Provide the (X, Y) coordinate of the cell's center where the given text is located.  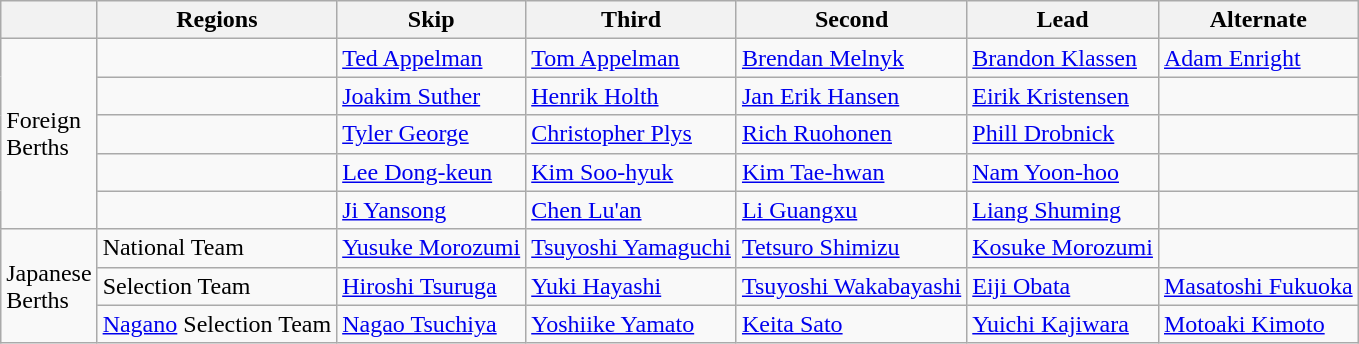
Yoshiike Yamato (632, 324)
Motoaki Kimoto (1258, 324)
Chen Lu'an (632, 210)
Liang Shuming (1063, 210)
Nagano Selection Team (217, 324)
Brendan Melnyk (851, 58)
Joakim Suther (432, 96)
Christopher Plys (632, 134)
Nagao Tsuchiya (432, 324)
Tsuyoshi Yamaguchi (632, 248)
Japanese Berths (49, 286)
Eiji Obata (1063, 286)
Yusuke Morozumi (432, 248)
National Team (217, 248)
Kim Tae-hwan (851, 172)
Third (632, 20)
Second (851, 20)
Kim Soo-hyuk (632, 172)
Ji Yansong (432, 210)
Yuki Hayashi (632, 286)
Tsuyoshi Wakabayashi (851, 286)
Skip (432, 20)
Selection Team (217, 286)
Nam Yoon-hoo (1063, 172)
Li Guangxu (851, 210)
Tetsuro Shimizu (851, 248)
Masatoshi Fukuoka (1258, 286)
Hiroshi Tsuruga (432, 286)
Rich Ruohonen (851, 134)
Tom Appelman (632, 58)
Eirik Kristensen (1063, 96)
Tyler George (432, 134)
Regions (217, 20)
Lee Dong-keun (432, 172)
Kosuke Morozumi (1063, 248)
Lead (1063, 20)
Yuichi Kajiwara (1063, 324)
Jan Erik Hansen (851, 96)
Foreign Berths (49, 134)
Phill Drobnick (1063, 134)
Ted Appelman (432, 58)
Adam Enright (1258, 58)
Keita Sato (851, 324)
Brandon Klassen (1063, 58)
Alternate (1258, 20)
Henrik Holth (632, 96)
